Identify which cell holds the provided text, then report its (X, Y) central coordinate. 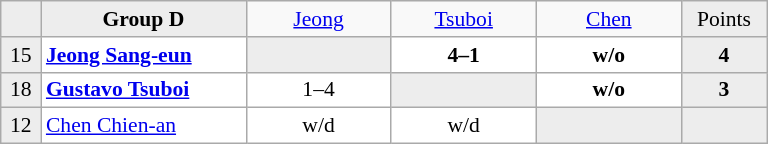
18 (21, 90)
4 (724, 55)
15 (21, 55)
Tsuboi (464, 19)
Jeong Sang-eun (144, 55)
Chen (608, 19)
Points (724, 19)
Chen Chien-an (144, 126)
12 (21, 126)
Jeong (318, 19)
3 (724, 90)
1–4 (318, 90)
4–1 (464, 55)
Group D (144, 19)
Gustavo Tsuboi (144, 90)
